Output the (X, Y) coordinate of the center of the cell containing the given text.  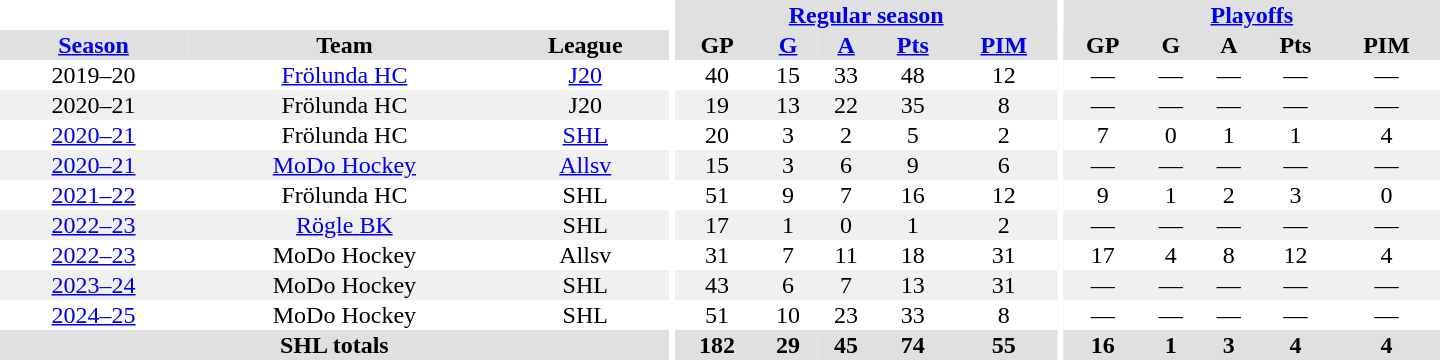
35 (912, 105)
2021–22 (94, 195)
48 (912, 75)
23 (846, 315)
29 (788, 345)
Regular season (866, 15)
182 (717, 345)
22 (846, 105)
10 (788, 315)
5 (912, 135)
11 (846, 255)
SHL totals (334, 345)
League (586, 45)
2019–20 (94, 75)
2024–25 (94, 315)
Playoffs (1252, 15)
40 (717, 75)
Season (94, 45)
20 (717, 135)
Team (344, 45)
18 (912, 255)
Rögle BK (344, 225)
45 (846, 345)
74 (912, 345)
43 (717, 285)
19 (717, 105)
2023–24 (94, 285)
55 (1004, 345)
